From the cell containing the given text, extract its center point as (X, Y) coordinate. 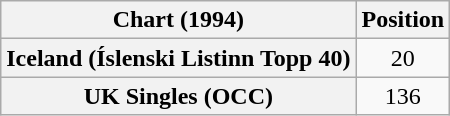
UK Singles (OCC) (178, 96)
Iceland (Íslenski Listinn Topp 40) (178, 58)
Position (403, 20)
Chart (1994) (178, 20)
20 (403, 58)
136 (403, 96)
